From the cell containing the given text, extract its center point as [X, Y] coordinate. 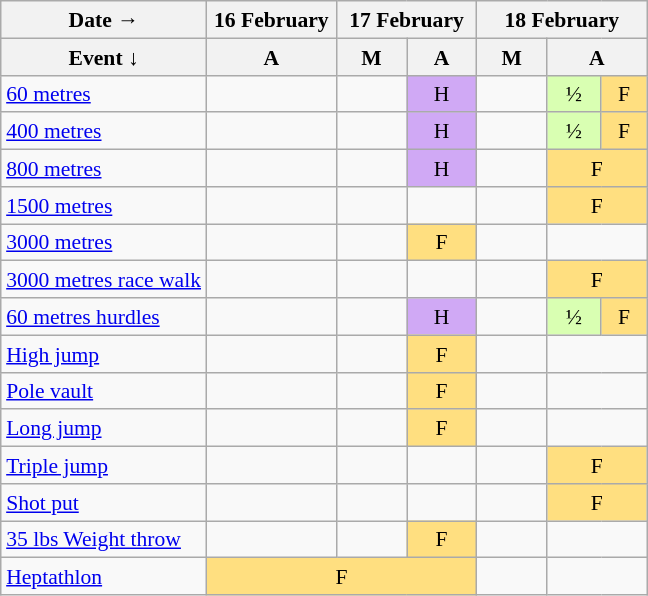
3000 metres race walk [104, 280]
Heptathlon [104, 576]
High jump [104, 354]
1500 metres [104, 204]
18 February [562, 20]
Pole vault [104, 390]
Long jump [104, 428]
16 February [271, 20]
Triple jump [104, 464]
800 metres [104, 168]
Event ↓ [104, 56]
17 February [406, 20]
3000 metres [104, 242]
400 metres [104, 130]
60 metres hurdles [104, 316]
60 metres [104, 94]
Shot put [104, 502]
35 lbs Weight throw [104, 538]
Date → [104, 20]
